Pinpoint the cell where the given text exists, returning its (x, y) midpoint coordinate. 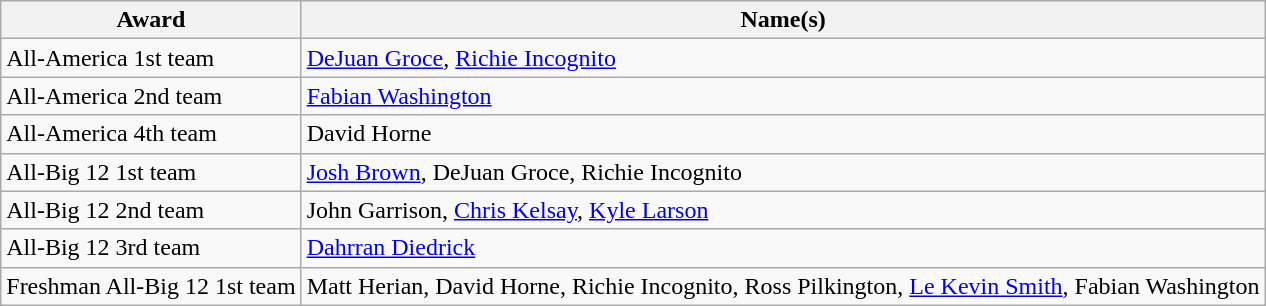
All-America 2nd team (151, 96)
David Horne (783, 134)
John Garrison, Chris Kelsay, Kyle Larson (783, 210)
All-Big 12 2nd team (151, 210)
All-America 4th team (151, 134)
All-America 1st team (151, 58)
Dahrran Diedrick (783, 248)
DeJuan Groce, Richie Incognito (783, 58)
Name(s) (783, 20)
Matt Herian, David Horne, Richie Incognito, Ross Pilkington, Le Kevin Smith, Fabian Washington (783, 286)
Josh Brown, DeJuan Groce, Richie Incognito (783, 172)
Freshman All-Big 12 1st team (151, 286)
All-Big 12 1st team (151, 172)
All-Big 12 3rd team (151, 248)
Fabian Washington (783, 96)
Award (151, 20)
